From the cell containing the given text, extract its center point as (x, y) coordinate. 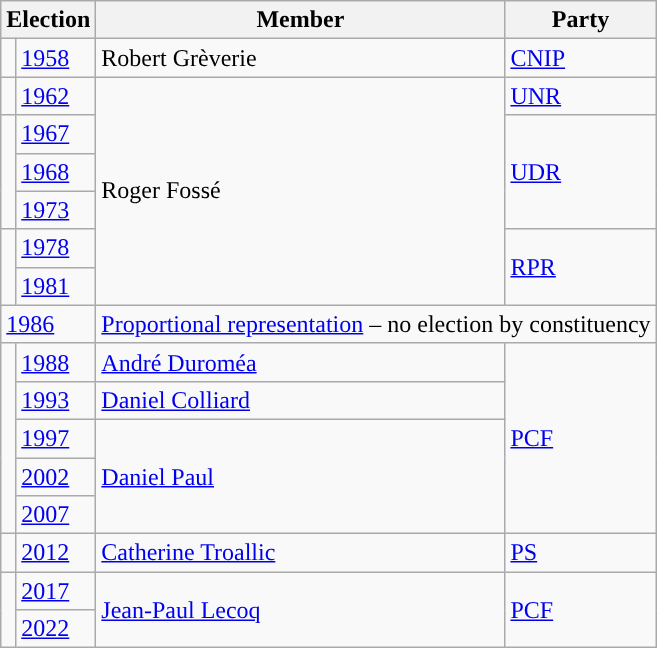
UNR (580, 96)
1973 (56, 210)
2017 (56, 591)
1988 (56, 362)
PS (580, 553)
1997 (56, 438)
1962 (56, 96)
Party (580, 20)
Robert Grèverie (300, 58)
2002 (56, 477)
2012 (56, 553)
1986 (48, 324)
Election (48, 20)
1993 (56, 400)
1978 (56, 248)
André Duroméa (300, 362)
2022 (56, 629)
1967 (56, 134)
Catherine Troallic (300, 553)
Member (300, 20)
1981 (56, 286)
2007 (56, 515)
UDR (580, 172)
Proportional representation – no election by constituency (376, 324)
RPR (580, 267)
Daniel Paul (300, 476)
Roger Fossé (300, 191)
Jean-Paul Lecoq (300, 610)
Daniel Colliard (300, 400)
CNIP (580, 58)
1958 (56, 58)
1968 (56, 172)
